Pinpoint the cell where the given text exists, returning its (X, Y) midpoint coordinate. 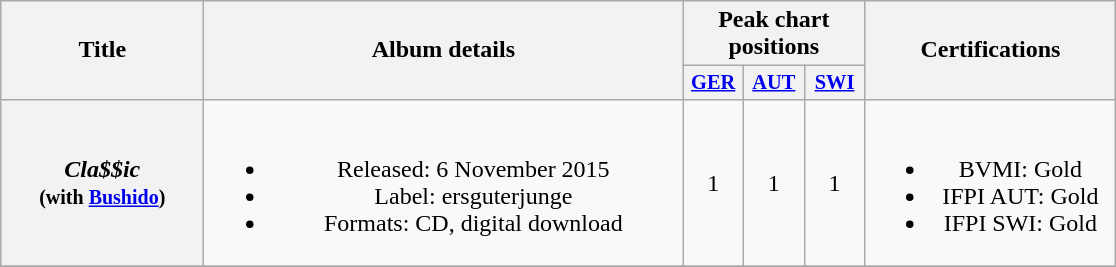
AUT (774, 83)
Cla$$ic(with Bushido) (102, 182)
SWI (834, 83)
Released: 6 November 2015Label: ersguterjungeFormats: CD, digital download (444, 182)
Title (102, 50)
Certifications (990, 50)
Peak chart positions (774, 34)
Album details (444, 50)
BVMI: GoldIFPI AUT: GoldIFPI SWI: Gold (990, 182)
GER (714, 83)
